Extract the [x, y] coordinate from the center of the cell holding the provided text.  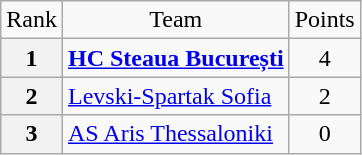
Rank [32, 20]
Points [324, 20]
Team [176, 20]
4 [324, 58]
Levski-Spartak Sofia [176, 96]
AS Aris Thessaloniki [176, 134]
3 [32, 134]
1 [32, 58]
0 [324, 134]
HC Steaua București [176, 58]
